Output the [x, y] coordinate of the center of the cell containing the given text.  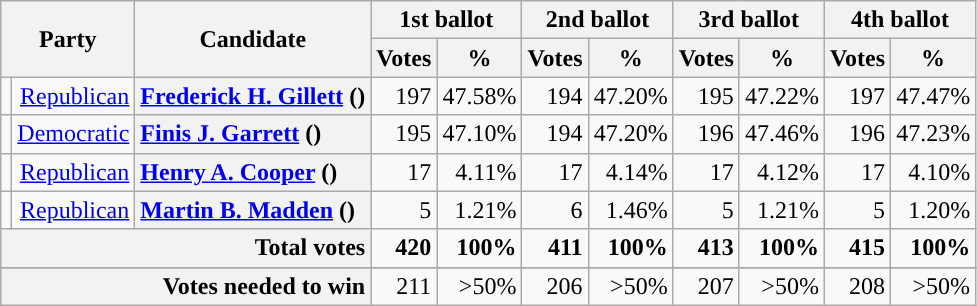
413 [706, 248]
Henry A. Cooper () [253, 172]
47.46% [782, 134]
47.23% [934, 134]
420 [404, 248]
Total votes [186, 248]
208 [857, 286]
2nd ballot [598, 20]
47.58% [480, 96]
1.20% [934, 210]
1.46% [630, 210]
206 [555, 286]
3rd ballot [748, 20]
47.10% [480, 134]
47.22% [782, 96]
Martin B. Madden () [253, 210]
207 [706, 286]
Finis J. Garrett () [253, 134]
47.47% [934, 96]
6 [555, 210]
Party [68, 39]
4.10% [934, 172]
Votes needed to win [186, 286]
Candidate [253, 39]
4.12% [782, 172]
1st ballot [446, 20]
4.14% [630, 172]
Democratic [74, 134]
4th ballot [900, 20]
415 [857, 248]
411 [555, 248]
4.11% [480, 172]
211 [404, 286]
Frederick H. Gillett () [253, 96]
